Scan for the cell matching the given text and deliver its [x, y] coordinate at center. 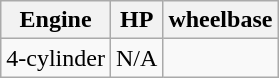
wheelbase [220, 20]
Engine [56, 20]
HP [136, 20]
4-cylinder [56, 58]
N/A [136, 58]
